Extract the (x, y) coordinate from the center of the cell holding the provided text.  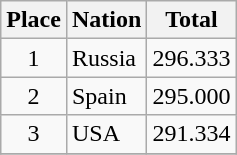
Spain (106, 96)
USA (106, 134)
2 (34, 96)
1 (34, 58)
Russia (106, 58)
3 (34, 134)
Total (192, 20)
Place (34, 20)
296.333 (192, 58)
295.000 (192, 96)
291.334 (192, 134)
Nation (106, 20)
